Return (X, Y) of the center of cell containing provided text 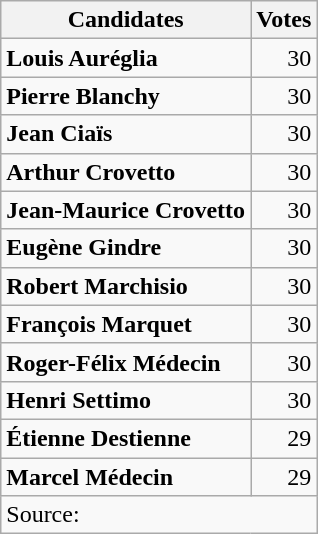
Robert Marchisio (126, 286)
Candidates (126, 20)
Jean-Maurice Crovetto (126, 210)
François Marquet (126, 324)
Henri Settimo (126, 400)
Source: (159, 515)
Jean Ciaïs (126, 134)
Marcel Médecin (126, 477)
Louis Auréglia (126, 58)
Pierre Blanchy (126, 96)
Roger-Félix Médecin (126, 362)
Votes (284, 20)
Eugène Gindre (126, 248)
Étienne Destienne (126, 438)
Arthur Crovetto (126, 172)
